Scan for the cell matching the given text and deliver its [x, y] coordinate at center. 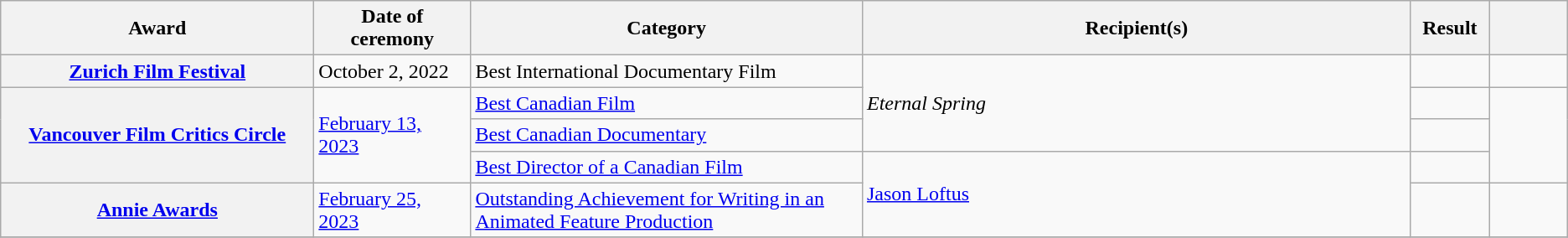
Category [667, 28]
February 25, 2023 [392, 210]
Best Director of a Canadian Film [667, 167]
Vancouver Film Critics Circle [157, 135]
Best International Documentary Film [667, 71]
Award [157, 28]
February 13, 2023 [392, 135]
Zurich Film Festival [157, 71]
October 2, 2022 [392, 71]
Outstanding Achievement for Writing in an Animated Feature Production [667, 210]
Eternal Spring [1136, 103]
Best Canadian Film [667, 103]
Recipient(s) [1136, 28]
Result [1450, 28]
Best Canadian Documentary [667, 135]
Annie Awards [157, 210]
Jason Loftus [1136, 194]
Date of ceremony [392, 28]
